Provide the [x, y] coordinate of the cell's center where the given text is located.  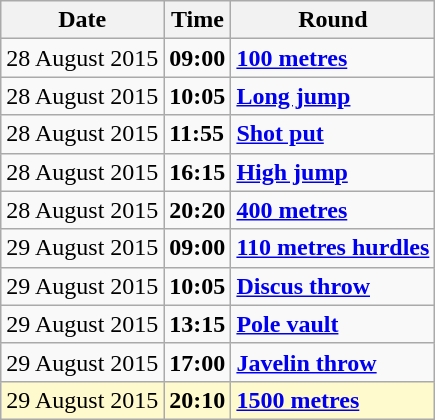
13:15 [198, 324]
11:55 [198, 134]
16:15 [198, 172]
1500 metres [333, 400]
Pole vault [333, 324]
100 metres [333, 58]
Shot put [333, 134]
Discus throw [333, 286]
Time [198, 20]
Date [82, 20]
Javelin throw [333, 362]
Long jump [333, 96]
20:10 [198, 400]
20:20 [198, 210]
17:00 [198, 362]
Round [333, 20]
110 metres hurdles [333, 248]
High jump [333, 172]
400 metres [333, 210]
